Find where the given text appears and provide that cell's center as [X, Y] coordinate. 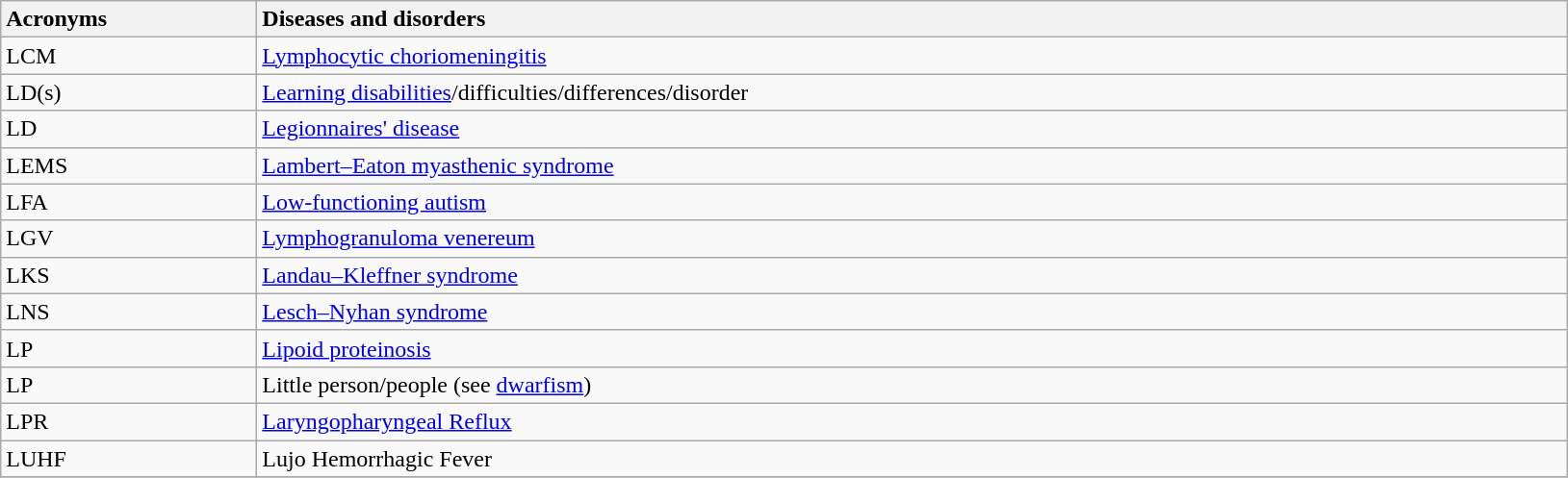
Lymphocytic choriomeningitis [913, 56]
LGV [129, 239]
Lambert–Eaton myasthenic syndrome [913, 165]
LPR [129, 421]
Lipoid proteinosis [913, 348]
LKS [129, 275]
Low-functioning autism [913, 202]
Landau–Kleffner syndrome [913, 275]
Lymphogranuloma venereum [913, 239]
Diseases and disorders [913, 19]
Learning disabilities/difficulties/differences/disorder [913, 92]
LFA [129, 202]
LD(s) [129, 92]
Lesch–Nyhan syndrome [913, 312]
Legionnaires' disease [913, 129]
LCM [129, 56]
Acronyms [129, 19]
LNS [129, 312]
LEMS [129, 165]
LUHF [129, 459]
Little person/people (see dwarfism) [913, 385]
LD [129, 129]
Laryngopharyngeal Reflux [913, 421]
Lujo Hemorrhagic Fever [913, 459]
